Identify which cell holds the provided text, then report its (X, Y) central coordinate. 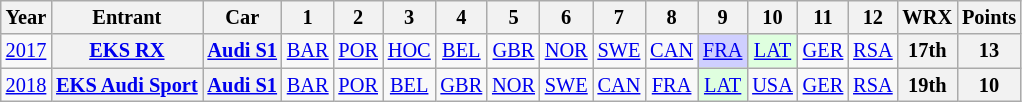
4 (462, 17)
7 (620, 17)
2018 (26, 85)
HOC (410, 51)
EKS RX (126, 51)
19th (928, 85)
12 (872, 17)
3 (410, 17)
17th (928, 51)
2 (358, 17)
1 (308, 17)
9 (722, 17)
13 (989, 51)
Entrant (126, 17)
11 (823, 17)
8 (672, 17)
WRX (928, 17)
6 (566, 17)
Points (989, 17)
USA (772, 85)
2017 (26, 51)
Car (242, 17)
EKS Audi Sport (126, 85)
5 (514, 17)
Year (26, 17)
